For the text-containing cell, return its midpoint in (x, y) coordinate format. 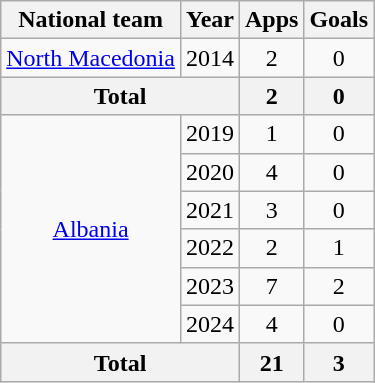
Albania (91, 229)
7 (271, 286)
2024 (210, 324)
North Macedonia (91, 58)
Apps (271, 20)
2014 (210, 58)
2023 (210, 286)
2019 (210, 134)
21 (271, 362)
2020 (210, 172)
2022 (210, 248)
Goals (339, 20)
Year (210, 20)
National team (91, 20)
2021 (210, 210)
